Search for the cell housing the specified text and yield its (X, Y) center coordinate. 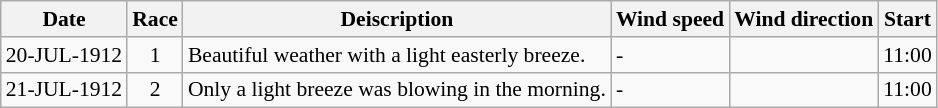
20-JUL-1912 (64, 55)
Wind speed (670, 19)
2 (155, 90)
Deiscription (397, 19)
Start (907, 19)
Race (155, 19)
Only a light breeze was blowing in the morning. (397, 90)
21-JUL-1912 (64, 90)
Beautiful weather with a light easterly breeze. (397, 55)
Wind direction (804, 19)
Date (64, 19)
1 (155, 55)
